Pinpoint the cell where the given text exists, returning its [x, y] midpoint coordinate. 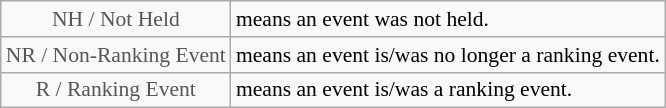
means an event was not held. [448, 19]
NH / Not Held [116, 19]
means an event is/was a ranking event. [448, 90]
means an event is/was no longer a ranking event. [448, 55]
R / Ranking Event [116, 90]
NR / Non-Ranking Event [116, 55]
